Search for the cell housing the specified text and yield its (x, y) center coordinate. 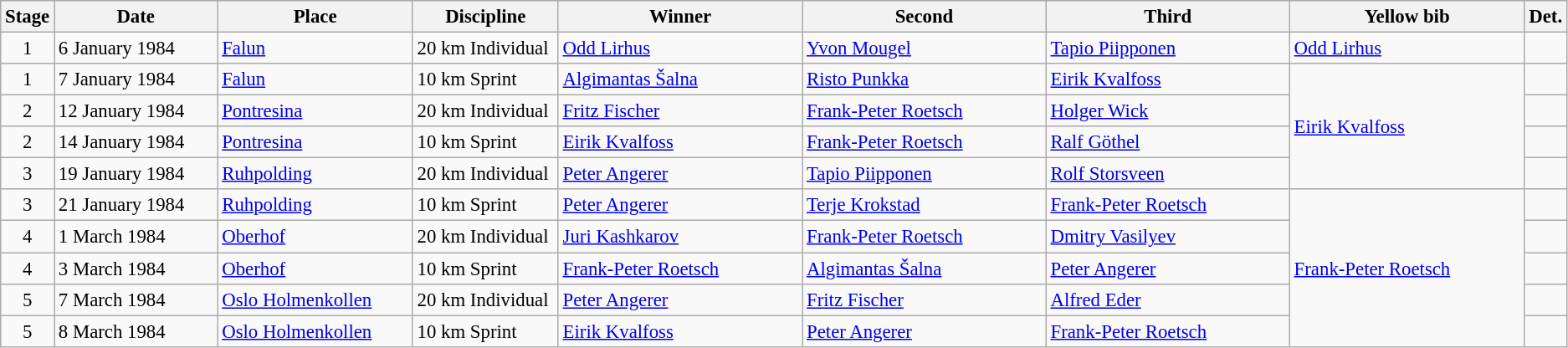
7 March 1984 (136, 299)
Yvon Mougel (924, 49)
Risto Punkka (924, 79)
1 March 1984 (136, 237)
Rolf Storsveen (1168, 174)
Discipline (485, 17)
14 January 1984 (136, 142)
3 March 1984 (136, 269)
Yellow bib (1407, 17)
7 January 1984 (136, 79)
Date (136, 17)
Dmitry Vasilyev (1168, 237)
Juri Kashkarov (679, 237)
Second (924, 17)
Holger Wick (1168, 111)
8 March 1984 (136, 331)
19 January 1984 (136, 174)
21 January 1984 (136, 205)
Place (315, 17)
12 January 1984 (136, 111)
Third (1168, 17)
Alfred Eder (1168, 299)
Ralf Göthel (1168, 142)
Stage (28, 17)
6 January 1984 (136, 49)
Det. (1546, 17)
Terje Krokstad (924, 205)
Winner (679, 17)
